Provide the (X, Y) coordinate of the cell's center where the given text is located.  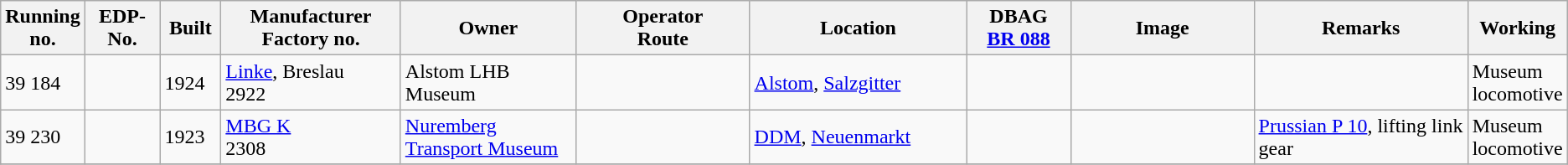
EDP-No. (122, 28)
Location (858, 28)
Alstom, Salzgitter (858, 82)
Linke, Breslau2922 (311, 82)
Runningno. (43, 28)
1923 (191, 137)
ManufacturerFactory no. (311, 28)
Nuremberg Transport Museum (487, 137)
DDM, Neuenmarkt (858, 137)
Owner (487, 28)
39 230 (43, 137)
Working (1518, 28)
DBAGBR 088 (1019, 28)
Remarks (1360, 28)
Built (191, 28)
39 184 (43, 82)
Prussian P 10, lifting link gear (1360, 137)
Alstom LHB Museum (487, 82)
OperatorRoute (663, 28)
1924 (191, 82)
MBG K2308 (311, 137)
Image (1163, 28)
